Identify which cell holds the provided text, then report its (x, y) central coordinate. 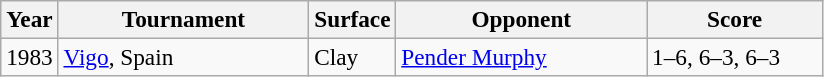
Opponent (522, 19)
1983 (30, 57)
1–6, 6–3, 6–3 (735, 57)
Score (735, 19)
Year (30, 19)
Clay (352, 57)
Tournament (184, 19)
Vigo, Spain (184, 57)
Surface (352, 19)
Pender Murphy (522, 57)
